Extract the (x, y) coordinate from the center of the cell holding the provided text.  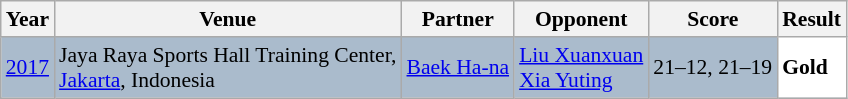
Score (712, 19)
Year (28, 19)
Jaya Raya Sports Hall Training Center,Jakarta, Indonesia (228, 68)
Liu Xuanxuan Xia Yuting (581, 68)
21–12, 21–19 (712, 68)
Gold (812, 68)
Baek Ha-na (458, 68)
Partner (458, 19)
Opponent (581, 19)
2017 (28, 68)
Result (812, 19)
Venue (228, 19)
